Locate the cell with the specified text and output its (x, y) center coordinate. 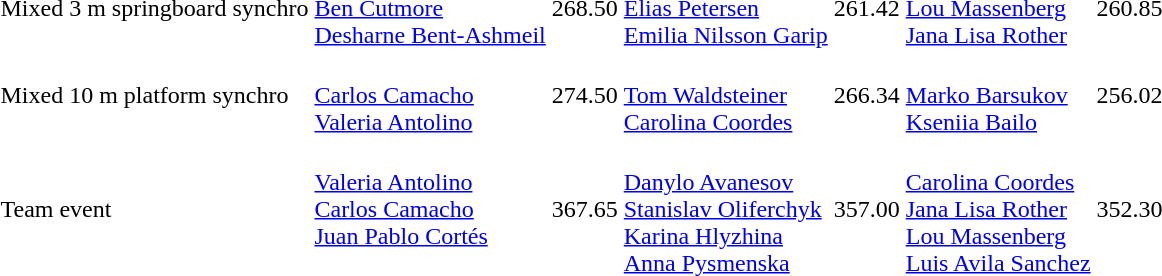
Carlos CamachoValeria Antolino (430, 95)
266.34 (866, 95)
274.50 (584, 95)
Tom WaldsteinerCarolina Coordes (726, 95)
Marko BarsukovKseniia Bailo (998, 95)
